Search for the cell housing the specified text and yield its [X, Y] center coordinate. 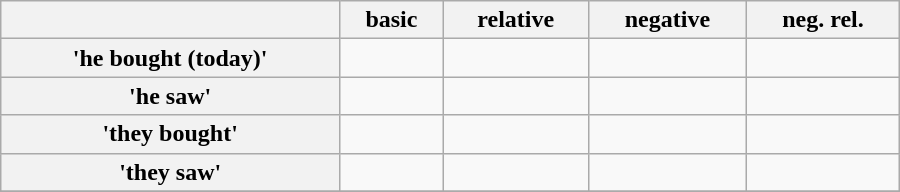
'they bought' [170, 134]
neg. rel. [824, 20]
'he saw' [170, 96]
negative [668, 20]
'he bought (today)' [170, 58]
relative [516, 20]
'they saw' [170, 172]
basic [392, 20]
